Determine the (x, y) coordinate at the center of the cell enclosing the given text.  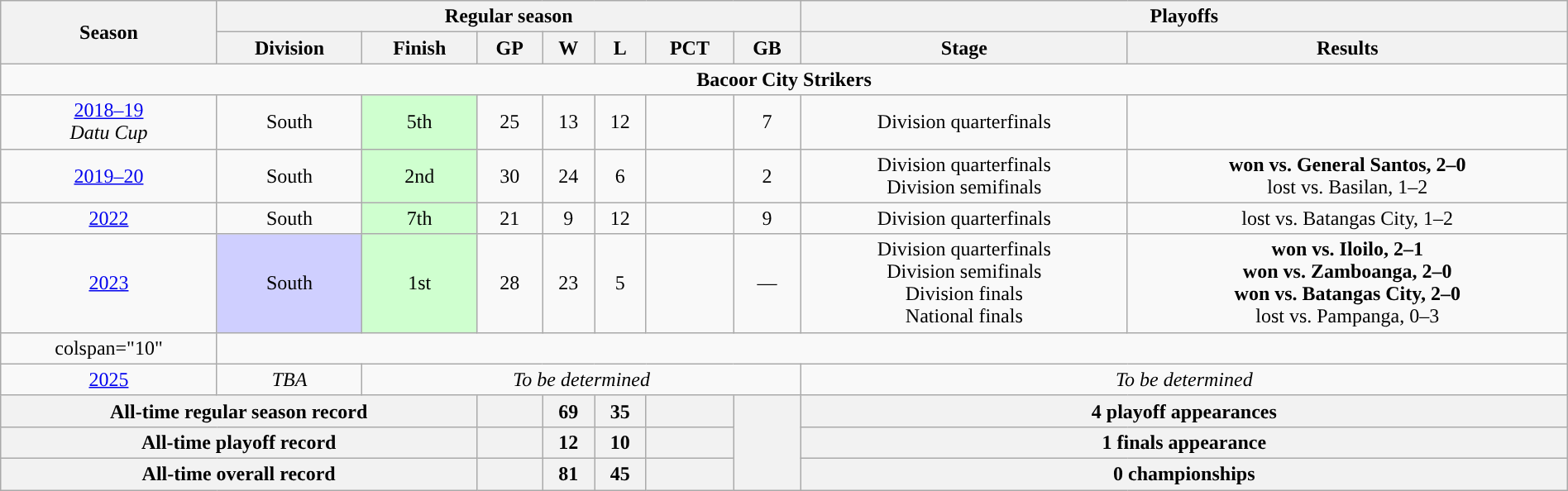
10 (620, 442)
2023 (109, 283)
23 (569, 283)
4 playoff appearances (1184, 411)
45 (620, 474)
Season (109, 32)
69 (569, 411)
5 (620, 283)
81 (569, 474)
All-time playoff record (239, 442)
Finish (420, 48)
2022 (109, 218)
0 championships (1184, 474)
lost vs. Batangas City, 1–2 (1347, 218)
PCT (690, 48)
2025 (109, 379)
24 (569, 175)
2 (767, 175)
Division quarterfinalsDivision semifinalsDivision finalsNational finals (964, 283)
2019–20 (109, 175)
All-time overall record (239, 474)
Stage (964, 48)
colspan="10" (109, 348)
Playoffs (1184, 17)
Division quarterfinalsDivision semifinals (964, 175)
2nd (420, 175)
— (767, 283)
Division (289, 48)
GB (767, 48)
won vs. General Santos, 2–0lost vs. Basilan, 1–2 (1347, 175)
7th (420, 218)
TBA (289, 379)
30 (509, 175)
2018–19 Datu Cup (109, 122)
All-time regular season record (239, 411)
won vs. Iloilo, 2–1won vs. Zamboanga, 2–0won vs. Batangas City, 2–0lost vs. Pampanga, 0–3 (1347, 283)
21 (509, 218)
1 finals appearance (1184, 442)
13 (569, 122)
GP (509, 48)
W (569, 48)
Results (1347, 48)
7 (767, 122)
L (620, 48)
Regular season (509, 17)
28 (509, 283)
6 (620, 175)
1st (420, 283)
Bacoor City Strikers (784, 79)
35 (620, 411)
25 (509, 122)
5th (420, 122)
